Pinpoint the cell where the given text exists, returning its (X, Y) midpoint coordinate. 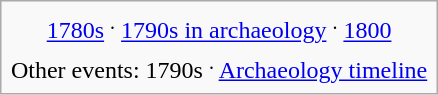
1780s . 1790s in archaeology . 1800 (218, 27)
Other events: 1790s . Archaeology timeline (218, 67)
